Identify which cell holds the provided text, then report its (x, y) central coordinate. 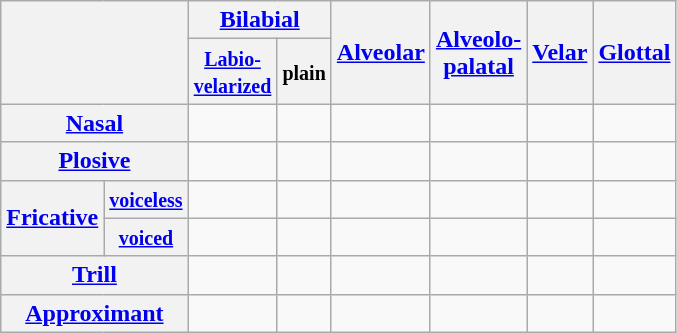
Approximant (94, 313)
Labio-velarized (232, 72)
Bilabial (260, 20)
Alveolar (380, 52)
voiceless (146, 199)
Fricative (52, 218)
voiced (146, 237)
Nasal (94, 123)
Glottal (634, 52)
Alveolo-palatal (478, 52)
plain (304, 72)
Trill (94, 275)
Plosive (94, 161)
Velar (560, 52)
